Output the [x, y] coordinate of the center of the cell containing the given text.  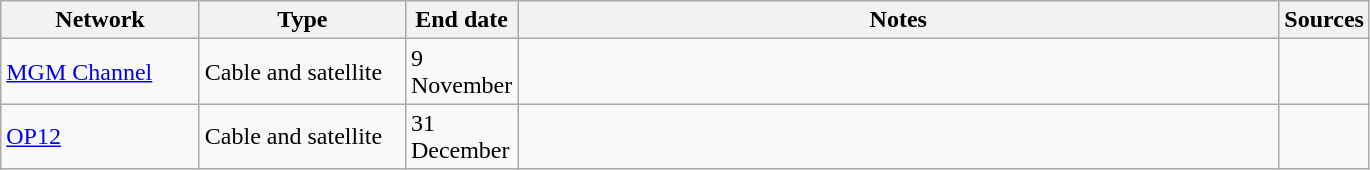
31 December [461, 136]
Type [302, 20]
End date [461, 20]
MGM Channel [100, 72]
OP12 [100, 136]
Sources [1324, 20]
Network [100, 20]
Notes [898, 20]
9 November [461, 72]
